Output the [X, Y] coordinate of the center of the cell containing the given text.  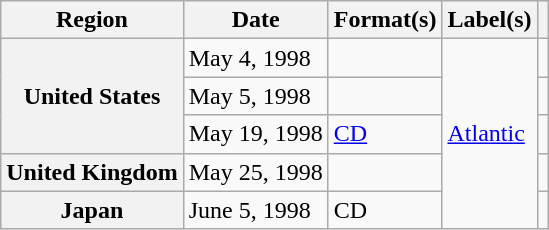
May 4, 1998 [256, 58]
Format(s) [385, 20]
Date [256, 20]
June 5, 1998 [256, 210]
United States [92, 96]
May 19, 1998 [256, 134]
Atlantic [490, 134]
May 25, 1998 [256, 172]
Region [92, 20]
Label(s) [490, 20]
May 5, 1998 [256, 96]
United Kingdom [92, 172]
Japan [92, 210]
